Output the (X, Y) coordinate of the center of the cell containing the given text.  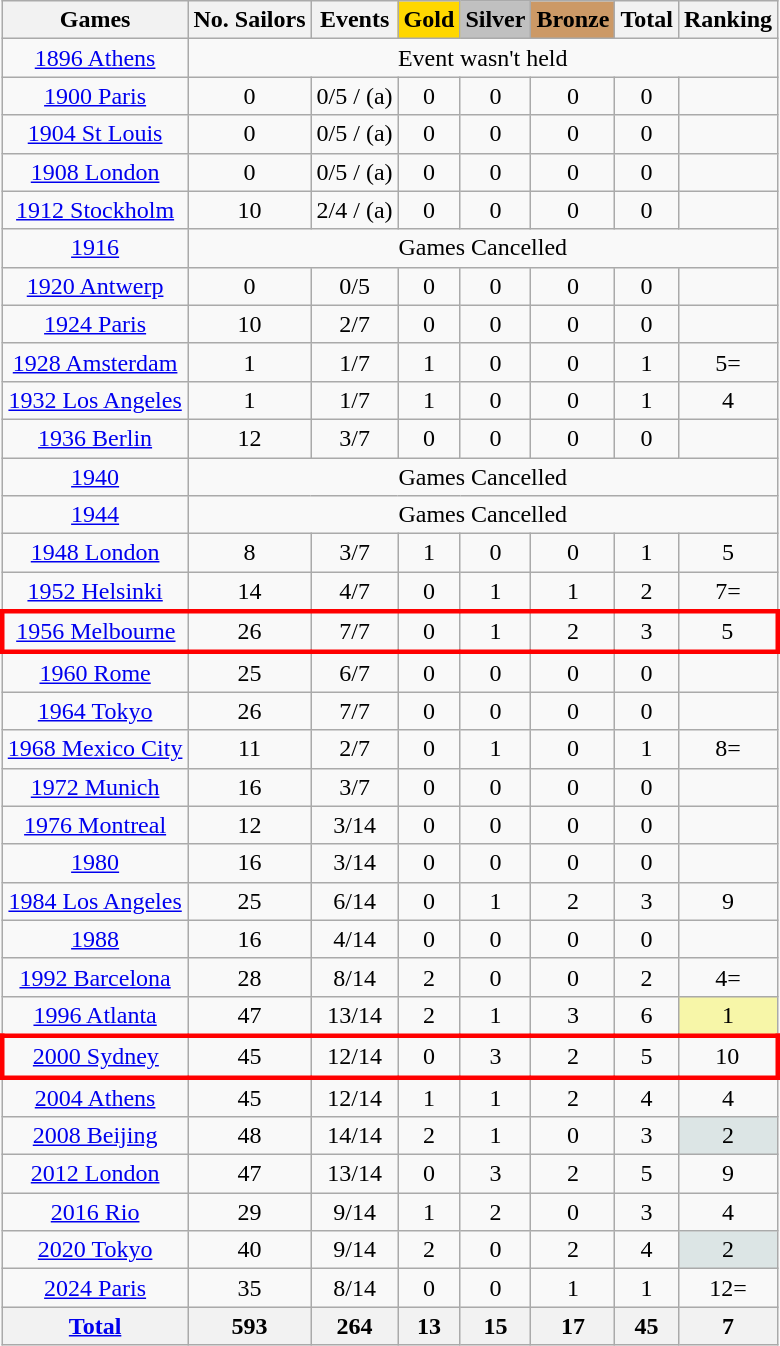
1996 Atlanta (95, 1016)
1968 Mexico City (95, 749)
1932 Los Angeles (95, 400)
1920 Antwerp (95, 286)
Event wasn't held (483, 58)
8 (250, 553)
0/5 (354, 286)
48 (250, 1136)
13 (429, 1326)
Ranking (728, 20)
Gold (429, 20)
1972 Munich (95, 787)
1904 St Louis (95, 134)
35 (250, 1288)
12= (728, 1288)
1924 Paris (95, 324)
17 (573, 1326)
1964 Tokyo (95, 711)
1952 Helsinki (95, 592)
2024 Paris (95, 1288)
1908 London (95, 172)
7 (728, 1326)
2000 Sydney (95, 1056)
1984 Los Angeles (95, 901)
1956 Melbourne (95, 632)
1980 (95, 863)
1948 London (95, 553)
Silver (496, 20)
14 (250, 592)
2020 Tokyo (95, 1250)
1940 (95, 477)
4= (728, 977)
593 (250, 1326)
1988 (95, 939)
1976 Montreal (95, 825)
28 (250, 977)
1936 Berlin (95, 438)
11 (250, 749)
5= (728, 362)
2008 Beijing (95, 1136)
Games (95, 20)
2016 Rio (95, 1212)
Events (354, 20)
6/7 (354, 672)
29 (250, 1212)
Bronze (573, 20)
4/14 (354, 939)
2012 London (95, 1174)
8= (728, 749)
40 (250, 1250)
6 (647, 1016)
1944 (95, 515)
4/7 (354, 592)
2/4 / (a) (354, 210)
7= (728, 592)
No. Sailors (250, 20)
2004 Athens (95, 1097)
1912 Stockholm (95, 210)
1992 Barcelona (95, 977)
1916 (95, 248)
1900 Paris (95, 96)
1928 Amsterdam (95, 362)
15 (496, 1326)
14/14 (354, 1136)
1896 Athens (95, 58)
264 (354, 1326)
6/14 (354, 901)
1960 Rome (95, 672)
